Determine the [x, y] coordinate at the center of the cell enclosing the given text.  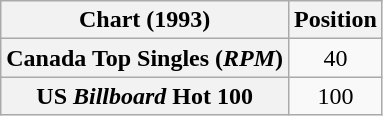
US Billboard Hot 100 [145, 96]
100 [336, 96]
Position [336, 20]
Canada Top Singles (RPM) [145, 58]
40 [336, 58]
Chart (1993) [145, 20]
